Return the (x, y) coordinate for the center point of the cell that contains the specified text.  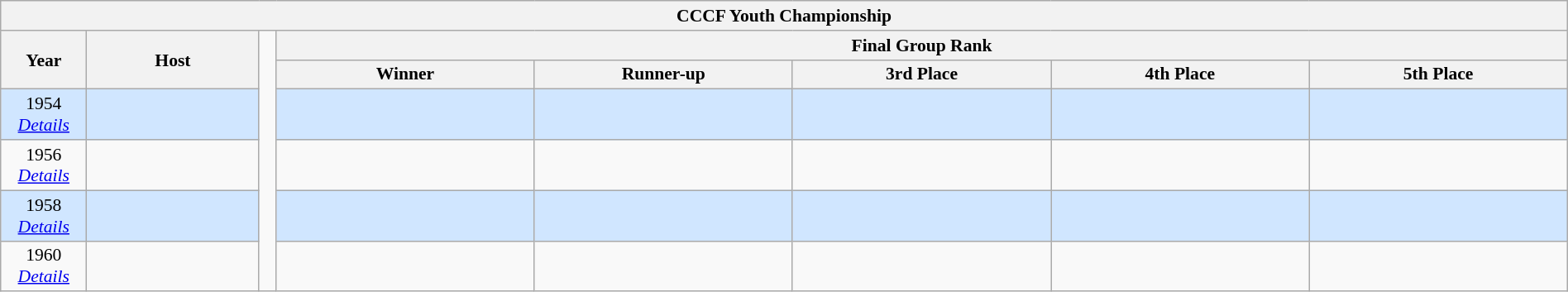
Final Group Rank (921, 45)
5th Place (1438, 74)
4th Place (1180, 74)
1958 Details (44, 215)
Runner-up (663, 74)
Winner (405, 74)
3rd Place (921, 74)
1956 Details (44, 165)
Host (173, 60)
Year (44, 60)
CCCF Youth Championship (784, 16)
1960 Details (44, 266)
1954 Details (44, 114)
